For the text-containing cell, return its midpoint in [X, Y] coordinate format. 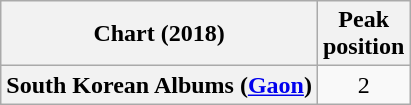
South Korean Albums (Gaon) [160, 85]
Chart (2018) [160, 34]
2 [363, 85]
Peak position [363, 34]
